Pinpoint the cell where the given text exists, returning its [x, y] midpoint coordinate. 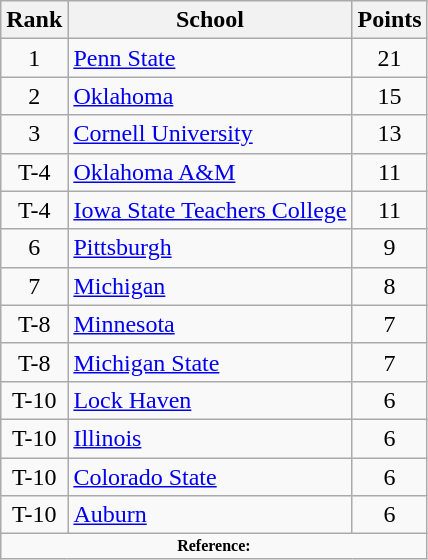
15 [390, 96]
3 [34, 134]
Michigan State [210, 362]
8 [390, 286]
Illinois [210, 438]
Colorado State [210, 477]
Auburn [210, 515]
Oklahoma [210, 96]
Pittsburgh [210, 248]
21 [390, 58]
Rank [34, 20]
Points [390, 20]
Iowa State Teachers College [210, 210]
Cornell University [210, 134]
Michigan [210, 286]
13 [390, 134]
Oklahoma A&M [210, 172]
Minnesota [210, 324]
2 [34, 96]
Lock Haven [210, 400]
School [210, 20]
9 [390, 248]
Reference: [214, 546]
1 [34, 58]
Penn State [210, 58]
